Capture the cell that displays the provided text and extract its [x, y] central coordinate. 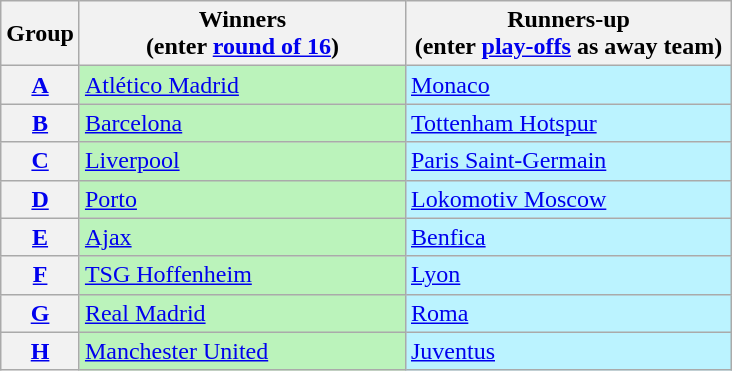
Benfica [568, 237]
Juventus [568, 351]
E [40, 237]
Lyon [568, 275]
A [40, 85]
Atlético Madrid [242, 85]
G [40, 313]
C [40, 161]
F [40, 275]
D [40, 199]
Porto [242, 199]
Paris Saint-Germain [568, 161]
Ajax [242, 237]
Monaco [568, 85]
Roma [568, 313]
Runners-up(enter play-offs as away team) [568, 34]
H [40, 351]
Liverpool [242, 161]
Manchester United [242, 351]
Tottenham Hotspur [568, 123]
Group [40, 34]
B [40, 123]
Lokomotiv Moscow [568, 199]
TSG Hoffenheim [242, 275]
Real Madrid [242, 313]
Barcelona [242, 123]
Winners(enter round of 16) [242, 34]
